Return [x, y] of the center of cell containing provided text 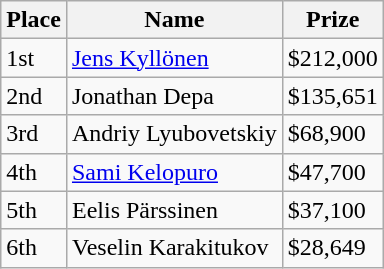
Sami Kelopuro [174, 172]
$37,100 [332, 210]
Andriy Lyubovetskiy [174, 134]
Veselin Karakitukov [174, 248]
Eelis Pärssinen [174, 210]
3rd [34, 134]
$212,000 [332, 58]
$135,651 [332, 96]
Jonathan Depa [174, 96]
4th [34, 172]
6th [34, 248]
$28,649 [332, 248]
Name [174, 20]
2nd [34, 96]
$47,700 [332, 172]
$68,900 [332, 134]
1st [34, 58]
Jens Kyllönen [174, 58]
5th [34, 210]
Prize [332, 20]
Place [34, 20]
